From the cell containing the given text, extract its center point as (x, y) coordinate. 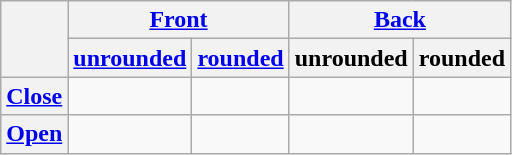
Open (34, 134)
Close (34, 96)
Back (400, 20)
Front (178, 20)
